Determine the [x, y] coordinate at the center of the cell enclosing the given text.  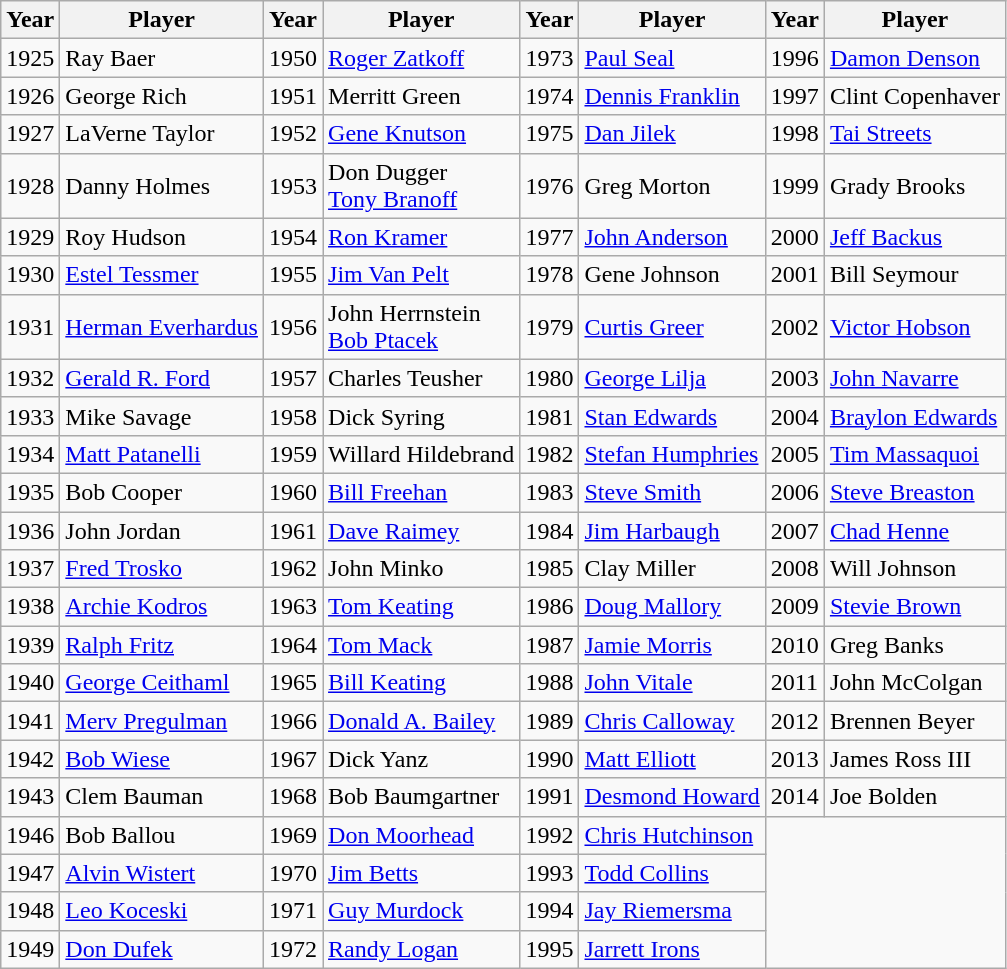
Steve Breaston [914, 492]
1927 [30, 134]
Bob Ballou [162, 835]
1934 [30, 454]
1976 [550, 186]
1962 [292, 569]
Tai Streets [914, 134]
Doug Mallory [672, 607]
Jim Van Pelt [422, 275]
Ralph Fritz [162, 645]
1981 [550, 416]
1940 [30, 683]
Willard Hildebrand [422, 454]
1969 [292, 835]
James Ross III [914, 759]
1987 [550, 645]
1942 [30, 759]
Tom Mack [422, 645]
Victor Hobson [914, 326]
Braylon Edwards [914, 416]
LaVerne Taylor [162, 134]
Dick Yanz [422, 759]
1930 [30, 275]
1993 [550, 873]
1936 [30, 531]
John Jordan [162, 531]
Jim Betts [422, 873]
1978 [550, 275]
1926 [30, 96]
1983 [550, 492]
1937 [30, 569]
John Vitale [672, 683]
2011 [794, 683]
1967 [292, 759]
Merv Pregulman [162, 721]
Todd Collins [672, 873]
Bob Baumgartner [422, 797]
2014 [794, 797]
Bob Wiese [162, 759]
George Rich [162, 96]
Stevie Brown [914, 607]
Estel Tessmer [162, 275]
1957 [292, 378]
Tom Keating [422, 607]
Brennen Beyer [914, 721]
Jeff Backus [914, 237]
Desmond Howard [672, 797]
Dick Syring [422, 416]
1999 [794, 186]
1946 [30, 835]
Bill Freehan [422, 492]
1998 [794, 134]
2001 [794, 275]
1928 [30, 186]
1925 [30, 58]
Herman Everhardus [162, 326]
Clint Copenhaver [914, 96]
1935 [30, 492]
1941 [30, 721]
Randy Logan [422, 949]
2006 [794, 492]
George Ceithaml [162, 683]
1939 [30, 645]
1973 [550, 58]
2000 [794, 237]
Matt Elliott [672, 759]
Fred Trosko [162, 569]
Bill Keating [422, 683]
Curtis Greer [672, 326]
John Anderson [672, 237]
1931 [30, 326]
1932 [30, 378]
Don Moorhead [422, 835]
2004 [794, 416]
1992 [550, 835]
1966 [292, 721]
1989 [550, 721]
1972 [292, 949]
1955 [292, 275]
Gene Knutson [422, 134]
1954 [292, 237]
1995 [550, 949]
1948 [30, 911]
1933 [30, 416]
1965 [292, 683]
2008 [794, 569]
1984 [550, 531]
Charles Teusher [422, 378]
1971 [292, 911]
1996 [794, 58]
Tim Massaquoi [914, 454]
1979 [550, 326]
1956 [292, 326]
Dave Raimey [422, 531]
2002 [794, 326]
1953 [292, 186]
1970 [292, 873]
2013 [794, 759]
1963 [292, 607]
2009 [794, 607]
Chad Henne [914, 531]
John HerrnsteinBob Ptacek [422, 326]
Bob Cooper [162, 492]
Bill Seymour [914, 275]
Gene Johnson [672, 275]
Clem Bauman [162, 797]
Chris Hutchinson [672, 835]
1994 [550, 911]
Donald A. Bailey [422, 721]
Leo Koceski [162, 911]
Don Dufek [162, 949]
Archie Kodros [162, 607]
1938 [30, 607]
1990 [550, 759]
1988 [550, 683]
Grady Brooks [914, 186]
1952 [292, 134]
Roy Hudson [162, 237]
1974 [550, 96]
Roger Zatkoff [422, 58]
1958 [292, 416]
Don DuggerTony Branoff [422, 186]
John Minko [422, 569]
1977 [550, 237]
1975 [550, 134]
Jamie Morris [672, 645]
1961 [292, 531]
Jim Harbaugh [672, 531]
Dennis Franklin [672, 96]
1929 [30, 237]
1991 [550, 797]
Danny Holmes [162, 186]
2010 [794, 645]
2012 [794, 721]
Will Johnson [914, 569]
1960 [292, 492]
1980 [550, 378]
Alvin Wistert [162, 873]
John McColgan [914, 683]
1985 [550, 569]
Steve Smith [672, 492]
1949 [30, 949]
Joe Bolden [914, 797]
1982 [550, 454]
Stefan Humphries [672, 454]
1968 [292, 797]
Matt Patanelli [162, 454]
Gerald R. Ford [162, 378]
Mike Savage [162, 416]
Dan Jilek [672, 134]
Guy Murdock [422, 911]
John Navarre [914, 378]
Clay Miller [672, 569]
Ron Kramer [422, 237]
2003 [794, 378]
Chris Calloway [672, 721]
Jay Riemersma [672, 911]
Greg Morton [672, 186]
1947 [30, 873]
1964 [292, 645]
1959 [292, 454]
Ray Baer [162, 58]
Merritt Green [422, 96]
Stan Edwards [672, 416]
Damon Denson [914, 58]
George Lilja [672, 378]
1997 [794, 96]
2007 [794, 531]
Paul Seal [672, 58]
2005 [794, 454]
Greg Banks [914, 645]
1986 [550, 607]
1951 [292, 96]
1943 [30, 797]
Jarrett Irons [672, 949]
1950 [292, 58]
